Capture the cell that displays the provided text and extract its (X, Y) central coordinate. 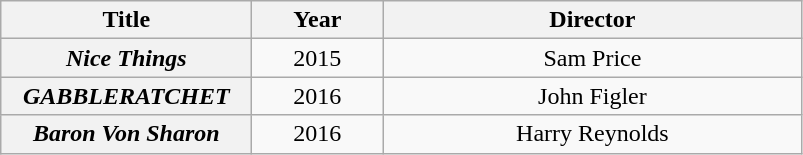
Baron Von Sharon (126, 134)
Nice Things (126, 58)
Harry Reynolds (592, 134)
2015 (318, 58)
Year (318, 20)
Title (126, 20)
Sam Price (592, 58)
John Figler (592, 96)
Director (592, 20)
GABBLERATCHET (126, 96)
